Return [x, y] of the center of cell containing provided text 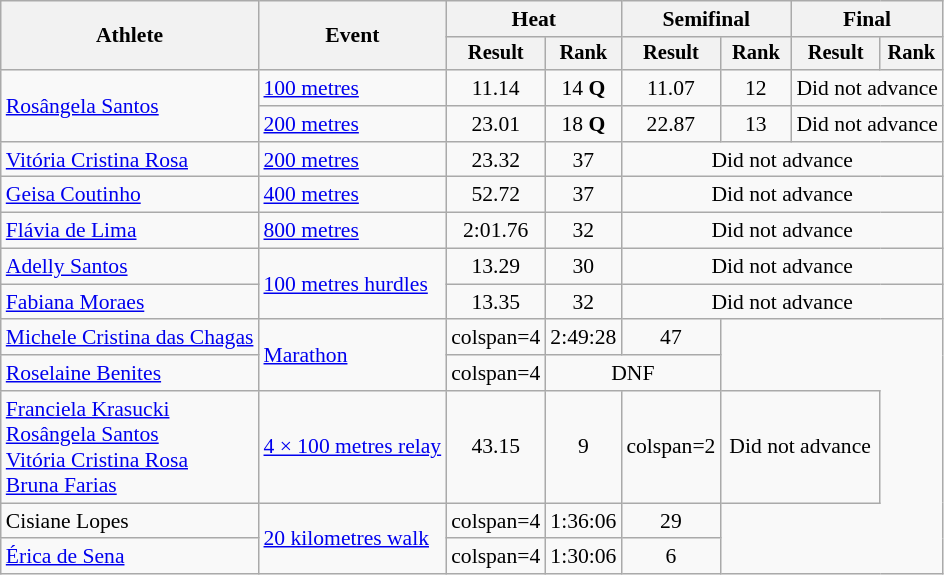
2:49:28 [583, 338]
Athlete [130, 36]
Vitória Cristina Rosa [130, 160]
2:01.76 [496, 231]
Final [867, 19]
Semifinal [706, 19]
23.01 [496, 124]
52.72 [496, 195]
Flávia de Lima [130, 231]
colspan=2 [670, 447]
30 [583, 267]
Adelly Santos [130, 267]
Roselaine Benites [130, 373]
14 Q [583, 88]
12 [756, 88]
1:30:06 [583, 557]
Rosângela Santos [130, 106]
Heat [534, 19]
Fabiana Moraes [130, 302]
47 [670, 338]
9 [583, 447]
18 Q [583, 124]
Event [352, 36]
Marathon [352, 356]
Cisiane Lopes [130, 521]
Michele Cristina das Chagas [130, 338]
100 metres [352, 88]
DNF [632, 373]
4 × 100 metres relay [352, 447]
20 kilometres walk [352, 538]
43.15 [496, 447]
6 [670, 557]
13 [756, 124]
13.35 [496, 302]
Geisa Coutinho [130, 195]
23.32 [496, 160]
11.07 [670, 88]
22.87 [670, 124]
29 [670, 521]
400 metres [352, 195]
Franciela KrasuckiRosângela SantosVitória Cristina RosaBruna Farias [130, 447]
11.14 [496, 88]
Érica de Sena [130, 557]
1:36:06 [583, 521]
100 metres hurdles [352, 284]
800 metres [352, 231]
13.29 [496, 267]
